Provide the [x, y] coordinate of the cell's center where the given text is located.  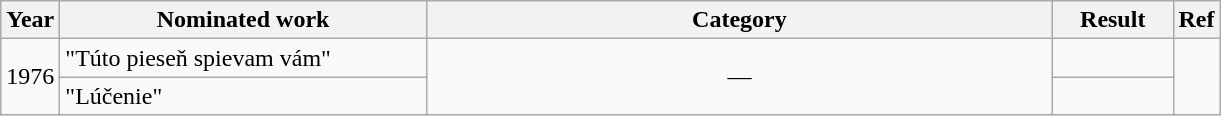
"Lúčenie" [244, 96]
Year [30, 20]
Result [1112, 20]
Ref [1196, 20]
Nominated work [244, 20]
1976 [30, 77]
"Túto pieseň spievam vám" [244, 58]
— [739, 77]
Category [739, 20]
